Locate the cell with the specified text and output its [X, Y] center coordinate. 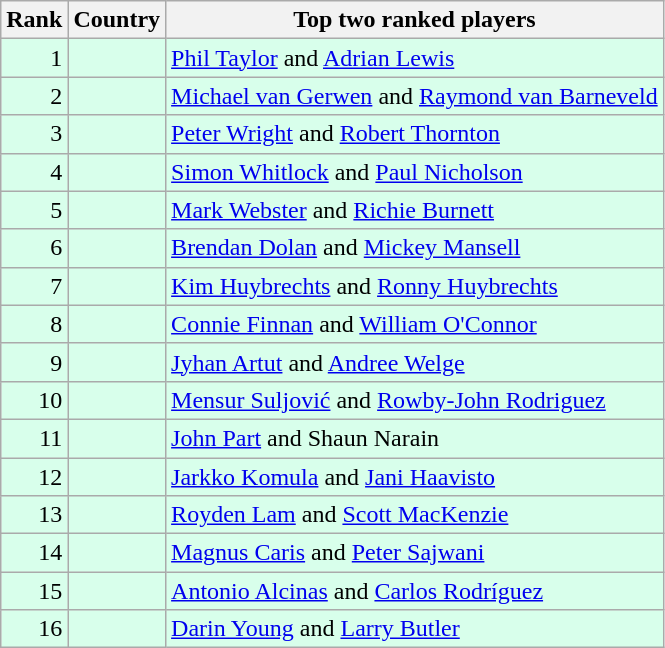
Kim Huybrechts and Ronny Huybrechts [415, 286]
7 [34, 286]
John Part and Shaun Narain [415, 438]
Royden Lam and Scott MacKenzie [415, 515]
Phil Taylor and Adrian Lewis [415, 58]
14 [34, 553]
Country [117, 20]
6 [34, 248]
Magnus Caris and Peter Sajwani [415, 553]
3 [34, 134]
4 [34, 172]
Mark Webster and Richie Burnett [415, 210]
Antonio Alcinas and Carlos Rodríguez [415, 591]
Darin Young and Larry Butler [415, 629]
Peter Wright and Robert Thornton [415, 134]
Brendan Dolan and Mickey Mansell [415, 248]
5 [34, 210]
13 [34, 515]
Connie Finnan and William O'Connor [415, 324]
15 [34, 591]
12 [34, 477]
8 [34, 324]
16 [34, 629]
1 [34, 58]
Simon Whitlock and Paul Nicholson [415, 172]
Mensur Suljović and Rowby-John Rodriguez [415, 400]
10 [34, 400]
Jyhan Artut and Andree Welge [415, 362]
Michael van Gerwen and Raymond van Barneveld [415, 96]
Top two ranked players [415, 20]
Rank [34, 20]
2 [34, 96]
Jarkko Komula and Jani Haavisto [415, 477]
11 [34, 438]
9 [34, 362]
